Provide the (X, Y) coordinate of the cell's center where the given text is located.  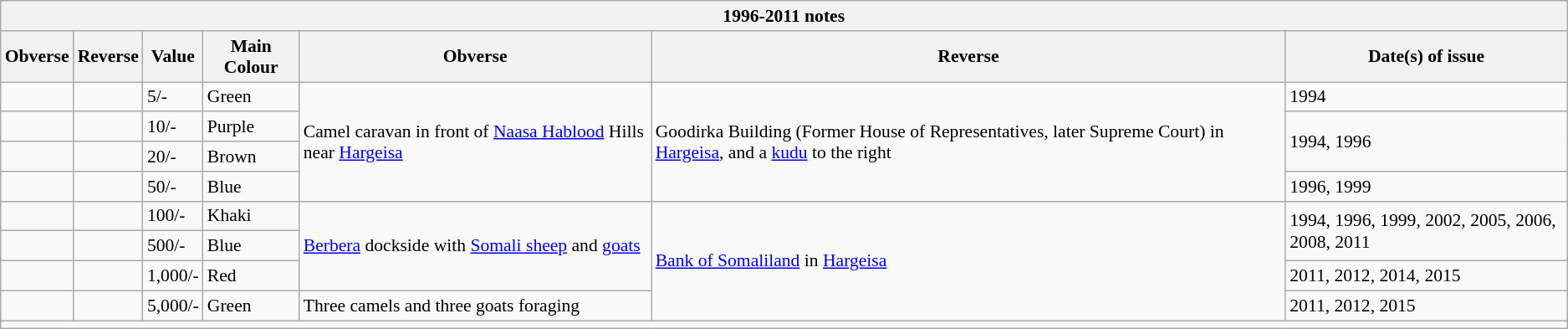
2011, 2012, 2015 (1426, 306)
Red (251, 276)
Brown (251, 157)
100/- (173, 216)
20/- (173, 157)
1994, 1996, 1999, 2002, 2005, 2006, 2008, 2011 (1426, 231)
Bank of Somaliland in Hargeisa (968, 260)
Purple (251, 127)
1994 (1426, 97)
5,000/- (173, 306)
Camel caravan in front of Naasa Hablood Hills near Hargeisa (475, 141)
10/- (173, 127)
Khaki (251, 216)
Main Colour (251, 57)
Goodirka Building (Former House of Representatives, later Supreme Court) in Hargeisa, and a kudu to the right (968, 141)
50/- (173, 187)
Value (173, 57)
Berbera dockside with Somali sheep and goats (475, 246)
1994, 1996 (1426, 142)
1,000/- (173, 276)
Three camels and three goats foraging (475, 306)
Date(s) of issue (1426, 57)
5/- (173, 97)
2011, 2012, 2014, 2015 (1426, 276)
1996-2011 notes (784, 16)
1996, 1999 (1426, 187)
500/- (173, 246)
